For the text-containing cell, return its midpoint in [x, y] coordinate format. 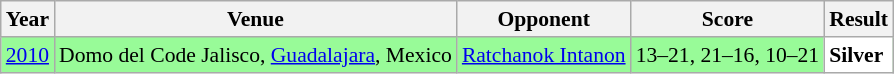
Domo del Code Jalisco, Guadalajara, Mexico [256, 55]
Score [728, 19]
2010 [28, 55]
13–21, 21–16, 10–21 [728, 55]
Opponent [544, 19]
Year [28, 19]
Result [858, 19]
Silver [858, 55]
Venue [256, 19]
Ratchanok Intanon [544, 55]
